Return (x, y) of the center of cell containing provided text 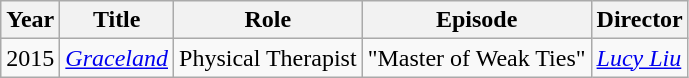
Title (117, 20)
Director (640, 20)
"Master of Weak Ties" (476, 58)
Lucy Liu (640, 58)
Role (268, 20)
Physical Therapist (268, 58)
Year (30, 20)
2015 (30, 58)
Episode (476, 20)
Graceland (117, 58)
